Pinpoint the cell where the given text exists, returning its [x, y] midpoint coordinate. 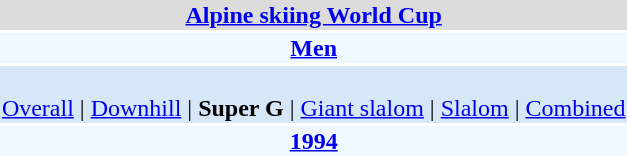
Men [314, 48]
Overall | Downhill | Super G | Giant slalom | Slalom | Combined [314, 94]
1994 [314, 141]
Alpine skiing World Cup [314, 15]
